Locate the cell with the specified text and output its [x, y] center coordinate. 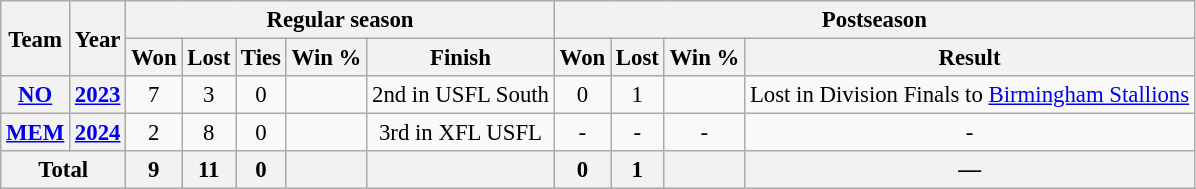
Postseason [874, 20]
3 [209, 95]
Result [970, 58]
8 [209, 133]
7 [154, 95]
2024 [98, 133]
NO [36, 95]
Regular season [340, 20]
MEM [36, 133]
2nd in USFL South [461, 95]
2 [154, 133]
3rd in XFL USFL [461, 133]
— [970, 170]
9 [154, 170]
2023 [98, 95]
Lost in Division Finals to Birmingham Stallions [970, 95]
Ties [262, 58]
Year [98, 38]
Finish [461, 58]
11 [209, 170]
Total [64, 170]
Team [36, 38]
